Return the (x, y) coordinate for the center point of the cell that contains the specified text.  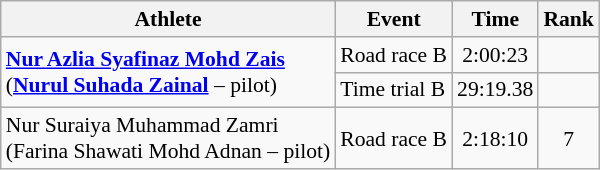
Athlete (168, 19)
Time (495, 19)
Rank (568, 19)
2:18:10 (495, 138)
Time trial B (394, 90)
Nur Suraiya Muhammad Zamri (Farina Shawati Mohd Adnan – pilot) (168, 138)
29:19.38 (495, 90)
7 (568, 138)
2:00:23 (495, 55)
Event (394, 19)
Nur Azlia Syafinaz Mohd Zais (Nurul Suhada Zainal – pilot) (168, 72)
